Search for the cell housing the specified text and yield its [x, y] center coordinate. 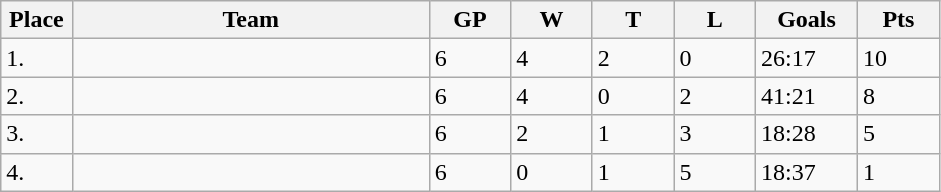
8 [899, 96]
Goals [807, 20]
18:28 [807, 134]
Place [36, 20]
1. [36, 58]
Team [250, 20]
GP [470, 20]
T [633, 20]
3. [36, 134]
26:17 [807, 58]
2. [36, 96]
4. [36, 172]
10 [899, 58]
L [715, 20]
Pts [899, 20]
41:21 [807, 96]
18:37 [807, 172]
W [552, 20]
3 [715, 134]
